Search for the cell housing the specified text and yield its (x, y) center coordinate. 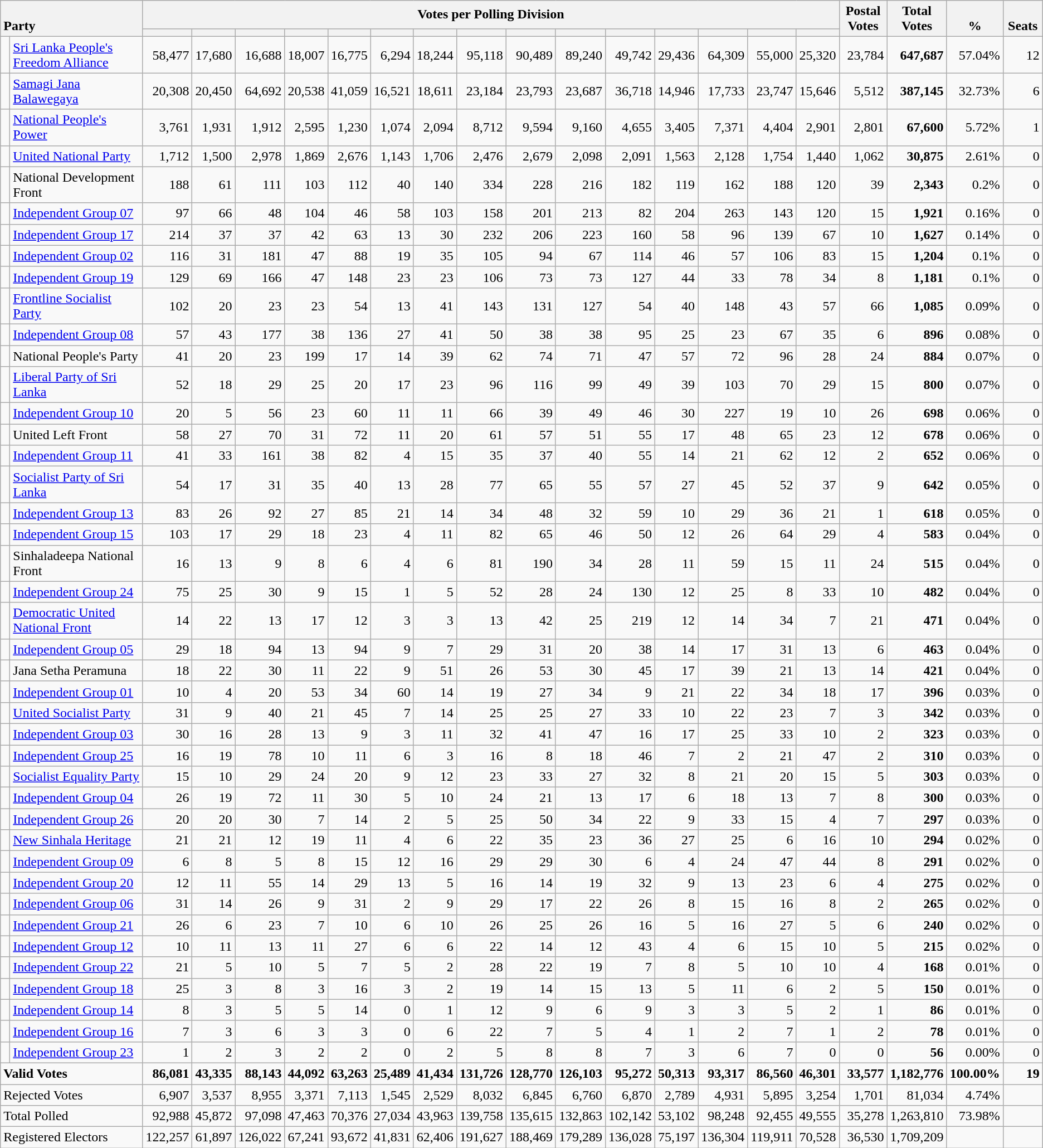
8,712 (481, 127)
National People's Power (76, 127)
Sri Lanka People's Freedom Alliance (76, 55)
27,034 (392, 1116)
United Left Front (76, 435)
160 (630, 235)
275 (917, 883)
Independent Group 17 (76, 235)
698 (917, 414)
1,204 (917, 256)
181 (260, 256)
17,680 (214, 55)
Independent Group 01 (76, 692)
36,718 (630, 91)
20,308 (167, 91)
114 (630, 256)
5,895 (772, 1095)
1,921 (917, 213)
105 (481, 256)
Independent Group 03 (76, 734)
97 (167, 213)
1,912 (260, 127)
1,181 (917, 277)
Liberal Party of Sri Lanka (76, 385)
18,611 (435, 91)
2,094 (435, 127)
130 (630, 592)
102,142 (630, 1116)
3,761 (167, 127)
49,742 (630, 55)
57.04% (975, 55)
92,455 (772, 1116)
323 (917, 734)
Independent Group 26 (76, 819)
32.73% (975, 91)
206 (530, 235)
387,145 (917, 91)
303 (917, 777)
190 (530, 563)
Socialist Party of Sri Lanka (76, 485)
7,371 (723, 127)
1,627 (917, 235)
Independent Group 02 (76, 256)
Votes per Polling Division (491, 14)
618 (917, 513)
583 (917, 534)
Valid Votes (71, 1073)
4,404 (772, 127)
1,143 (392, 156)
471 (917, 621)
43,335 (214, 1073)
1,230 (349, 127)
1,085 (917, 305)
Total Polled (71, 1116)
81,034 (917, 1095)
92,988 (167, 1116)
35,278 (863, 1116)
United National Party (76, 156)
23,747 (772, 91)
263 (723, 213)
Seats (1023, 19)
92 (260, 513)
Independent Group 06 (76, 904)
166 (260, 277)
Independent Group 22 (76, 967)
74 (530, 356)
95,272 (630, 1073)
2.61% (975, 156)
18,007 (306, 55)
United Socialist Party (76, 713)
67,241 (306, 1137)
291 (917, 862)
131 (530, 305)
44,092 (306, 1073)
162 (723, 185)
647,687 (917, 55)
29,436 (676, 55)
Total Votes (917, 19)
Registered Electors (71, 1137)
90,489 (530, 55)
23,184 (481, 91)
National Development Front (76, 185)
126,022 (260, 1137)
102 (167, 305)
6,760 (581, 1095)
131,726 (481, 1073)
2,801 (863, 127)
98,248 (723, 1116)
Democratic United National Front (76, 621)
463 (917, 649)
8,032 (481, 1095)
482 (917, 592)
85 (349, 513)
73.98% (975, 1116)
Independent Group 25 (76, 755)
1,706 (435, 156)
17,733 (723, 91)
46,301 (818, 1073)
1,869 (306, 156)
1,701 (863, 1095)
25,489 (392, 1073)
Samagi Jana Balawegaya (76, 91)
1,709,209 (917, 1137)
342 (917, 713)
88 (349, 256)
Independent Group 18 (76, 989)
228 (530, 185)
70,528 (818, 1137)
1,754 (772, 156)
55,000 (772, 55)
Independent Group 12 (76, 946)
41,059 (349, 91)
219 (630, 621)
297 (917, 819)
140 (435, 185)
75 (167, 592)
1,545 (392, 1095)
PostalVotes (863, 19)
119,911 (772, 1137)
104 (306, 213)
6,907 (167, 1095)
0.00% (975, 1052)
884 (917, 356)
3,537 (214, 1095)
23,784 (863, 55)
132,863 (581, 1116)
1,182,776 (917, 1073)
Independent Group 14 (76, 1010)
Independent Group 13 (76, 513)
188,469 (530, 1137)
25,320 (818, 55)
3,254 (818, 1095)
95,118 (481, 55)
227 (723, 414)
139 (772, 235)
5.72% (975, 127)
126,103 (581, 1073)
300 (917, 798)
64,309 (723, 55)
652 (917, 456)
Frontline Socialist Party (76, 305)
69 (214, 277)
122,257 (167, 1137)
0.14% (975, 235)
128,770 (530, 1073)
136 (349, 334)
41,831 (392, 1137)
National People's Party (76, 356)
Independent Group 23 (76, 1052)
7,113 (349, 1095)
2,676 (349, 156)
265 (917, 904)
71 (581, 356)
3,371 (306, 1095)
33,577 (863, 1073)
45,872 (214, 1116)
179,289 (581, 1137)
112 (349, 185)
177 (260, 334)
294 (917, 840)
161 (260, 456)
2,789 (676, 1095)
15,646 (818, 91)
23,793 (530, 91)
678 (917, 435)
4,655 (630, 127)
50,313 (676, 1073)
47,463 (306, 1116)
100.00% (975, 1073)
2,476 (481, 156)
215 (917, 946)
1,074 (392, 127)
4.74% (975, 1095)
158 (481, 213)
16,775 (349, 55)
95 (630, 334)
0.2% (975, 185)
334 (481, 185)
30,875 (917, 156)
2,343 (917, 185)
800 (917, 385)
88,143 (260, 1073)
2,679 (530, 156)
310 (917, 755)
1,712 (167, 156)
Independent Group 21 (76, 925)
Sinhaladeepa National Front (76, 563)
63 (349, 235)
Independent Group 04 (76, 798)
18,244 (435, 55)
% (975, 19)
421 (917, 670)
81 (481, 563)
396 (917, 692)
New Sinhala Heritage (76, 840)
Independent Group 11 (76, 456)
Rejected Votes (71, 1095)
232 (481, 235)
97,098 (260, 1116)
199 (306, 356)
2,529 (435, 1095)
240 (917, 925)
223 (581, 235)
150 (917, 989)
16,688 (260, 55)
6,870 (630, 1095)
23,687 (581, 91)
9,160 (581, 127)
2,098 (581, 156)
0.16% (975, 213)
182 (630, 185)
204 (676, 213)
4,931 (723, 1095)
8,955 (260, 1095)
53,102 (676, 1116)
168 (917, 967)
136,028 (630, 1137)
136,304 (723, 1137)
6,845 (530, 1095)
61,897 (214, 1137)
58,477 (167, 55)
2,128 (723, 156)
Independent Group 24 (76, 592)
Independent Group 09 (76, 862)
0.08% (975, 334)
1,263,810 (917, 1116)
1,563 (676, 156)
Independent Group 08 (76, 334)
86,560 (772, 1073)
2,091 (630, 156)
64 (772, 534)
111 (260, 185)
63,263 (349, 1073)
Independent Group 15 (76, 534)
2,901 (818, 127)
9,594 (530, 127)
1,931 (214, 127)
201 (530, 213)
642 (917, 485)
16,521 (392, 91)
515 (917, 563)
6,294 (392, 55)
216 (581, 185)
86 (917, 1010)
70,376 (349, 1116)
93,317 (723, 1073)
3,405 (676, 127)
67,600 (917, 127)
62,406 (435, 1137)
64,692 (260, 91)
75,197 (676, 1137)
20,538 (306, 91)
41,434 (435, 1073)
5,512 (863, 91)
Party (71, 19)
1,440 (818, 156)
77 (481, 485)
Independent Group 05 (76, 649)
Socialist Equality Party (76, 777)
Independent Group 20 (76, 883)
14,946 (676, 91)
99 (581, 385)
1,062 (863, 156)
Independent Group 16 (76, 1031)
2,978 (260, 156)
43,963 (435, 1116)
Independent Group 07 (76, 213)
139,758 (481, 1116)
119 (676, 185)
191,627 (481, 1137)
86,081 (167, 1073)
213 (581, 213)
129 (167, 277)
36,530 (863, 1137)
1,500 (214, 156)
214 (167, 235)
89,240 (581, 55)
135,615 (530, 1116)
49,555 (818, 1116)
Independent Group 19 (76, 277)
Independent Group 10 (76, 414)
896 (917, 334)
20,450 (214, 91)
2,595 (306, 127)
Jana Setha Peramuna (76, 670)
93,672 (349, 1137)
0.09% (975, 305)
